Locate the cell with the specified text and output its [X, Y] center coordinate. 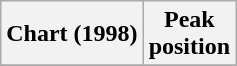
Chart (1998) [72, 34]
Peakposition [189, 34]
